Identify which cell holds the provided text, then report its [X, Y] central coordinate. 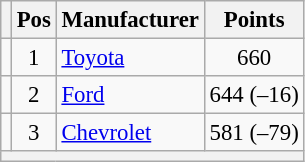
660 [254, 58]
3 [34, 133]
581 (–79) [254, 133]
Manufacturer [130, 20]
Toyota [130, 58]
1 [34, 58]
2 [34, 95]
Pos [34, 20]
Ford [130, 95]
644 (–16) [254, 95]
Points [254, 20]
Chevrolet [130, 133]
